Identify which cell holds the provided text, then report its (x, y) central coordinate. 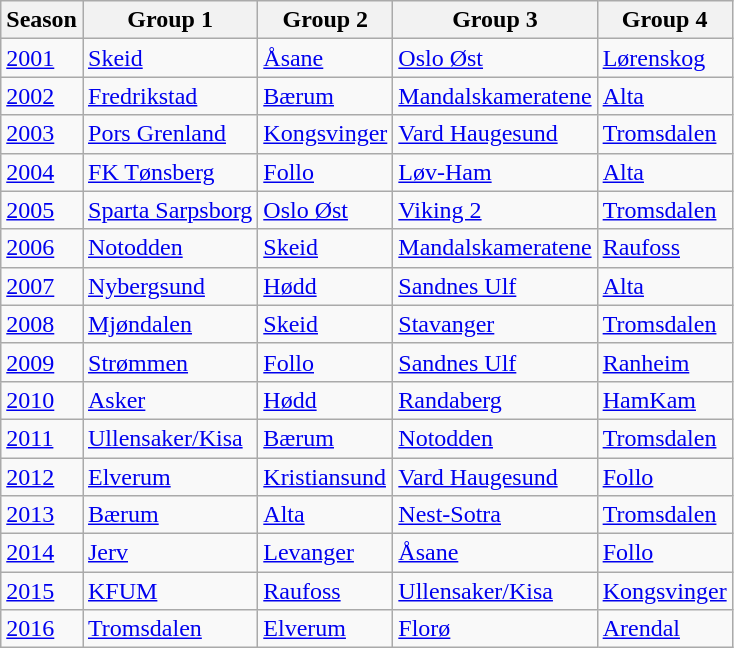
KFUM (170, 591)
2010 (42, 400)
2002 (42, 96)
2008 (42, 324)
2015 (42, 591)
Mjøndalen (170, 324)
Asker (170, 400)
2004 (42, 172)
Levanger (326, 553)
Sparta Sarpsborg (170, 210)
2001 (42, 58)
Group 4 (664, 20)
Florø (495, 629)
Viking 2 (495, 210)
2003 (42, 134)
Lørenskog (664, 58)
Randaberg (495, 400)
2005 (42, 210)
Group 2 (326, 20)
Nest-Sotra (495, 515)
2011 (42, 438)
Løv-Ham (495, 172)
Group 3 (495, 20)
2014 (42, 553)
Group 1 (170, 20)
Kristiansund (326, 477)
Fredrikstad (170, 96)
2016 (42, 629)
2007 (42, 286)
Arendal (664, 629)
2012 (42, 477)
HamKam (664, 400)
FK Tønsberg (170, 172)
2013 (42, 515)
Ranheim (664, 362)
Pors Grenland (170, 134)
Nybergsund (170, 286)
2006 (42, 248)
Strømmen (170, 362)
2009 (42, 362)
Stavanger (495, 324)
Season (42, 20)
Jerv (170, 553)
